Provide the (x, y) coordinate of the cell's center where the given text is located.  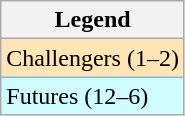
Challengers (1–2) (93, 58)
Futures (12–6) (93, 96)
Legend (93, 20)
